For the text-containing cell, return its midpoint in [X, Y] coordinate format. 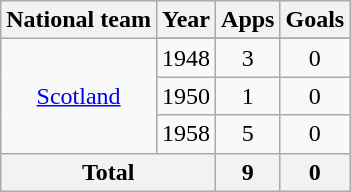
Goals [315, 20]
1 [248, 96]
9 [248, 172]
National team [79, 20]
5 [248, 134]
Total [108, 172]
1948 [186, 58]
3 [248, 58]
Apps [248, 20]
Scotland [79, 96]
1950 [186, 96]
Year [186, 20]
1958 [186, 134]
